Search for the cell housing the specified text and yield its (X, Y) center coordinate. 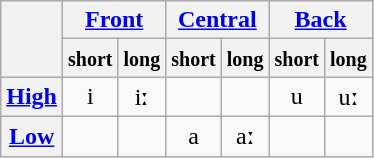
uː (348, 97)
Central (218, 20)
Back (320, 20)
i (91, 97)
iː (142, 97)
High (32, 97)
a (194, 136)
u (297, 97)
aː (245, 136)
Front (114, 20)
Low (32, 136)
